For the text-containing cell, return its midpoint in [X, Y] coordinate format. 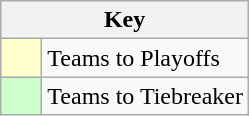
Teams to Tiebreaker [146, 96]
Key [125, 20]
Teams to Playoffs [146, 58]
